From the cell containing the given text, extract its center point as [X, Y] coordinate. 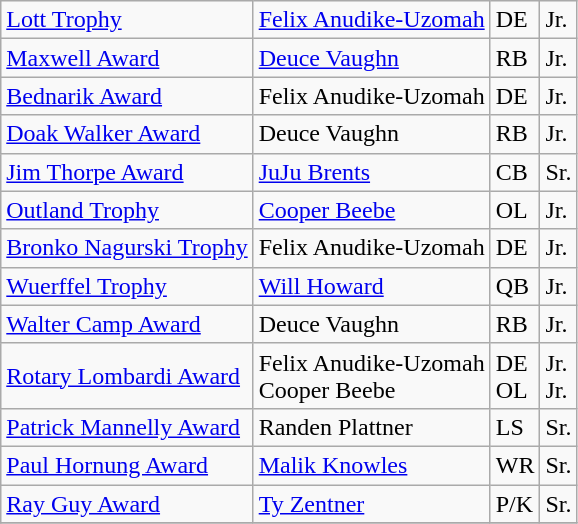
Wuerffel Trophy [127, 286]
P/K [515, 503]
Cooper Beebe [372, 210]
Ty Zentner [372, 503]
Felix Anudike-UzomahCooper Beebe [372, 376]
OL [515, 210]
Bronko Nagurski Trophy [127, 248]
Malik Knowles [372, 465]
DEOL [515, 376]
LS [515, 427]
QB [515, 286]
Maxwell Award [127, 58]
Outland Trophy [127, 210]
Jim Thorpe Award [127, 172]
Bednarik Award [127, 96]
Paul Hornung Award [127, 465]
Ray Guy Award [127, 503]
Randen Plattner [372, 427]
CB [515, 172]
Rotary Lombardi Award [127, 376]
Doak Walker Award [127, 134]
Will Howard [372, 286]
JuJu Brents [372, 172]
WR [515, 465]
Jr.Jr. [558, 376]
Lott Trophy [127, 20]
Walter Camp Award [127, 324]
Patrick Mannelly Award [127, 427]
